Find where the given text appears and provide that cell's center as (x, y) coordinate. 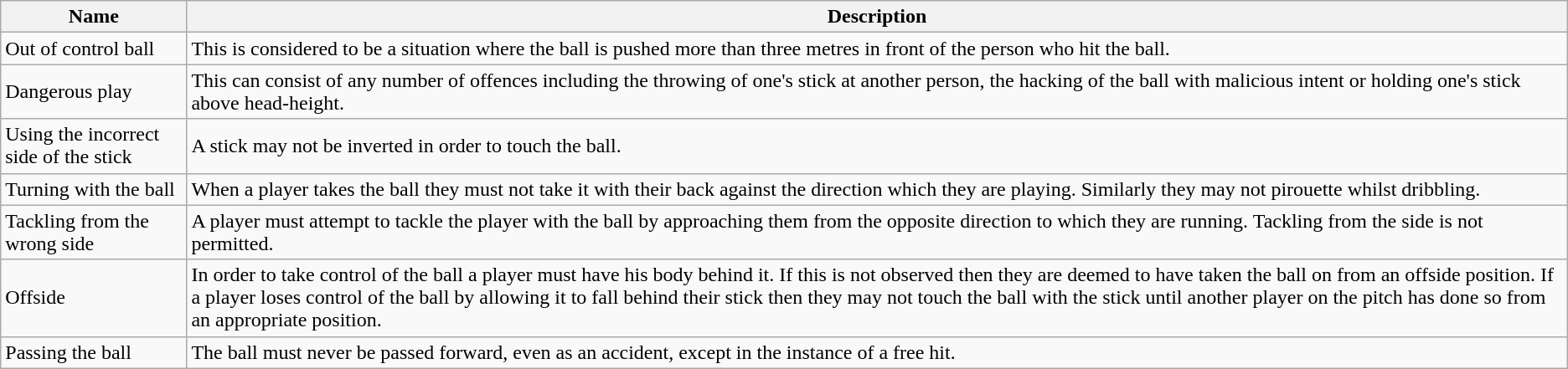
A stick may not be inverted in order to touch the ball. (877, 146)
This is considered to be a situation where the ball is pushed more than three metres in front of the person who hit the ball. (877, 49)
Tackling from the wrong side (94, 233)
Using the incorrect side of the stick (94, 146)
Dangerous play (94, 92)
Turning with the ball (94, 189)
Passing the ball (94, 352)
Description (877, 17)
Offside (94, 298)
The ball must never be passed forward, even as an accident, except in the instance of a free hit. (877, 352)
Out of control ball (94, 49)
Name (94, 17)
